Output the (X, Y) coordinate of the center of the cell containing the given text.  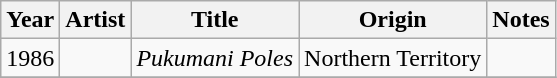
Northern Territory (393, 58)
Year (30, 20)
Origin (393, 20)
Pukumani Poles (215, 58)
Title (215, 20)
Artist (96, 20)
1986 (30, 58)
Notes (521, 20)
